Extract the (x, y) coordinate from the center of the cell holding the provided text.  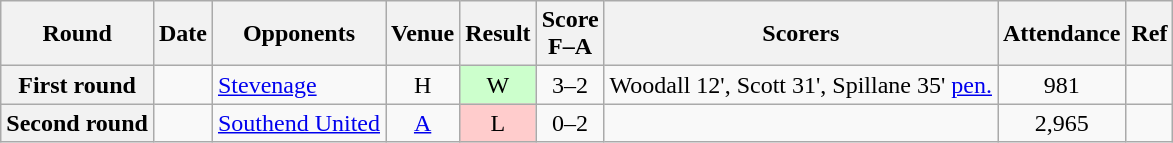
Attendance (1062, 34)
Southend United (298, 123)
Date (182, 34)
W (498, 85)
Ref (1150, 34)
Round (78, 34)
Opponents (298, 34)
Scorers (800, 34)
H (423, 85)
A (423, 123)
981 (1062, 85)
2,965 (1062, 123)
Second round (78, 123)
Stevenage (298, 85)
L (498, 123)
0–2 (570, 123)
Result (498, 34)
Venue (423, 34)
First round (78, 85)
3–2 (570, 85)
ScoreF–A (570, 34)
Woodall 12', Scott 31', Spillane 35' pen. (800, 85)
